For the text-containing cell, return its midpoint in (x, y) coordinate format. 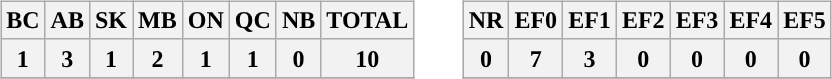
MB (158, 20)
EF5 (805, 20)
NR (486, 20)
EF2 (643, 20)
2 (158, 58)
BC (23, 20)
TOTAL (368, 20)
NB (298, 20)
QC (252, 20)
10 (368, 58)
EF3 (697, 20)
EF1 (590, 20)
ON (206, 20)
AB (67, 20)
SK (110, 20)
EF0 (536, 20)
EF4 (751, 20)
7 (536, 58)
